For the text-containing cell, return its midpoint in (X, Y) coordinate format. 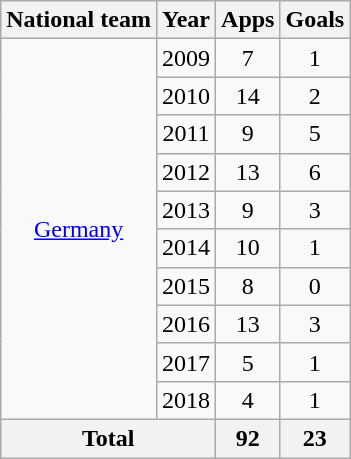
Goals (315, 20)
92 (248, 438)
23 (315, 438)
Year (186, 20)
8 (248, 286)
2009 (186, 58)
4 (248, 400)
2017 (186, 362)
6 (315, 172)
2011 (186, 134)
2014 (186, 248)
2013 (186, 210)
0 (315, 286)
2 (315, 96)
2016 (186, 324)
2012 (186, 172)
2018 (186, 400)
7 (248, 58)
National team (79, 20)
Apps (248, 20)
14 (248, 96)
Total (108, 438)
2015 (186, 286)
Germany (79, 230)
10 (248, 248)
2010 (186, 96)
